Pinpoint the cell where the given text exists, returning its [x, y] midpoint coordinate. 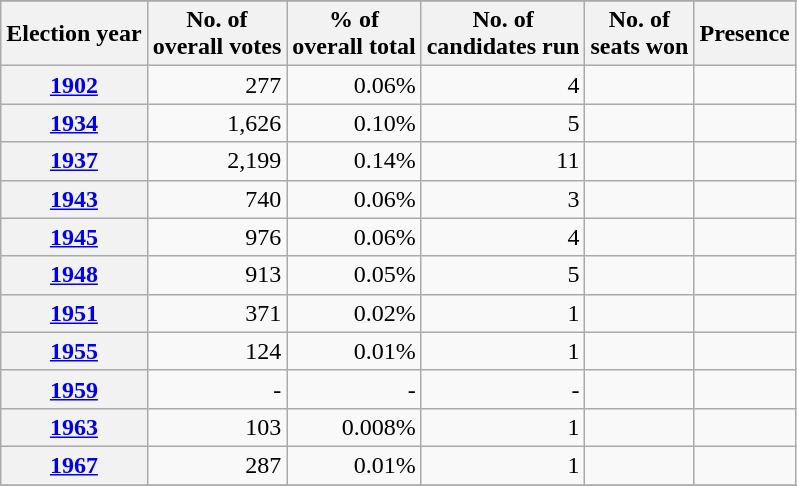
1945 [74, 237]
1902 [74, 85]
1951 [74, 313]
1963 [74, 427]
1943 [74, 199]
0.008% [354, 427]
No. ofseats won [640, 34]
% ofoverall total [354, 34]
2,199 [217, 161]
No. ofoverall votes [217, 34]
1948 [74, 275]
0.05% [354, 275]
1,626 [217, 123]
0.02% [354, 313]
103 [217, 427]
124 [217, 351]
976 [217, 237]
Election year [74, 34]
1959 [74, 389]
1955 [74, 351]
287 [217, 465]
No. ofcandidates run [503, 34]
0.10% [354, 123]
0.14% [354, 161]
740 [217, 199]
1934 [74, 123]
277 [217, 85]
3 [503, 199]
371 [217, 313]
1967 [74, 465]
1937 [74, 161]
11 [503, 161]
913 [217, 275]
Presence [744, 34]
